Capture the cell that displays the provided text and extract its (x, y) central coordinate. 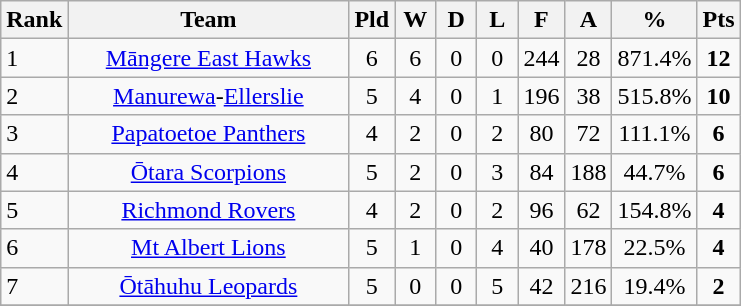
12 (718, 58)
Papatoetoe Panthers (208, 134)
F (542, 20)
L (498, 20)
42 (542, 286)
44.7% (654, 172)
Pld (372, 20)
84 (542, 172)
111.1% (654, 134)
72 (588, 134)
515.8% (654, 96)
244 (542, 58)
178 (588, 248)
Ōtara Scorpions (208, 172)
188 (588, 172)
Rank (34, 20)
96 (542, 210)
38 (588, 96)
196 (542, 96)
Mt Albert Lions (208, 248)
22.5% (654, 248)
80 (542, 134)
154.8% (654, 210)
Richmond Rovers (208, 210)
% (654, 20)
Team (208, 20)
A (588, 20)
W (416, 20)
28 (588, 58)
62 (588, 210)
40 (542, 248)
19.4% (654, 286)
Pts (718, 20)
10 (718, 96)
871.4% (654, 58)
Māngere East Hawks (208, 58)
Ōtāhuhu Leopards (208, 286)
7 (34, 286)
216 (588, 286)
Manurewa-Ellerslie (208, 96)
D (456, 20)
